Scan for the cell matching the given text and deliver its [X, Y] coordinate at center. 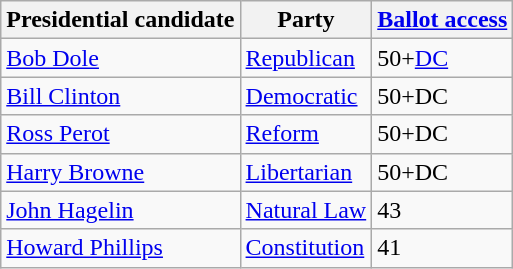
Presidential candidate [120, 20]
Howard Phillips [120, 248]
Party [306, 20]
Natural Law [306, 210]
Bob Dole [120, 58]
Constitution [306, 248]
Republican [306, 58]
43 [442, 210]
Reform [306, 134]
John Hagelin [120, 210]
41 [442, 248]
Democratic [306, 96]
Ross Perot [120, 134]
Harry Browne [120, 172]
Libertarian [306, 172]
Ballot access [442, 20]
Bill Clinton [120, 96]
